Provide the (x, y) coordinate of the cell's center where the given text is located.  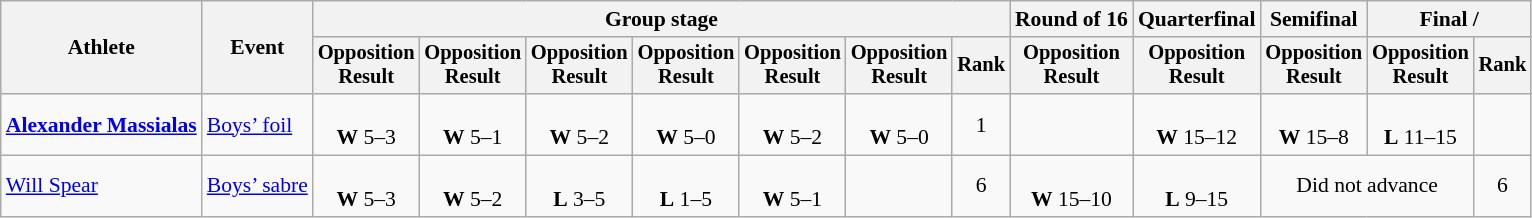
Athlete (102, 48)
W 15–12 (1197, 124)
Round of 16 (1072, 19)
W 15–8 (1314, 124)
W 15–10 (1072, 186)
Event (258, 48)
1 (981, 124)
L 11–15 (1420, 124)
Boys’ sabre (258, 186)
L 3–5 (580, 186)
Group stage (662, 19)
Quarterfinal (1197, 19)
Semifinal (1314, 19)
Final / (1449, 19)
Will Spear (102, 186)
Alexander Massialas (102, 124)
L 9–15 (1197, 186)
L 1–5 (686, 186)
Boys’ foil (258, 124)
Did not advance (1366, 186)
